Search for the cell housing the specified text and yield its (x, y) center coordinate. 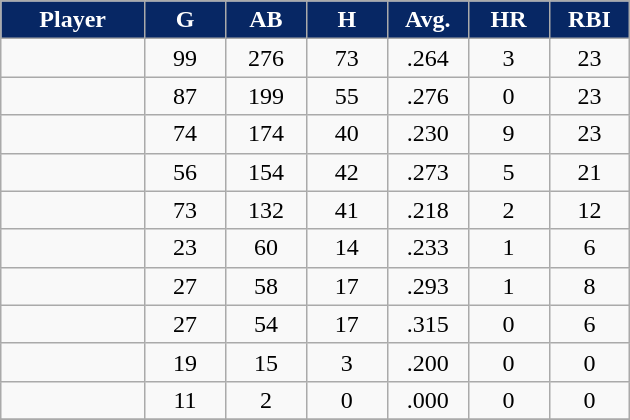
12 (590, 210)
21 (590, 172)
Player (73, 20)
87 (186, 96)
.264 (428, 58)
56 (186, 172)
60 (266, 248)
Avg. (428, 20)
.230 (428, 134)
H (346, 20)
132 (266, 210)
.200 (428, 362)
40 (346, 134)
.273 (428, 172)
154 (266, 172)
74 (186, 134)
276 (266, 58)
.218 (428, 210)
.293 (428, 286)
19 (186, 362)
54 (266, 324)
.000 (428, 400)
.233 (428, 248)
8 (590, 286)
15 (266, 362)
41 (346, 210)
9 (508, 134)
11 (186, 400)
HR (508, 20)
99 (186, 58)
199 (266, 96)
AB (266, 20)
58 (266, 286)
G (186, 20)
55 (346, 96)
42 (346, 172)
.276 (428, 96)
RBI (590, 20)
174 (266, 134)
.315 (428, 324)
14 (346, 248)
5 (508, 172)
